Provide the (X, Y) coordinate of the cell's center where the given text is located.  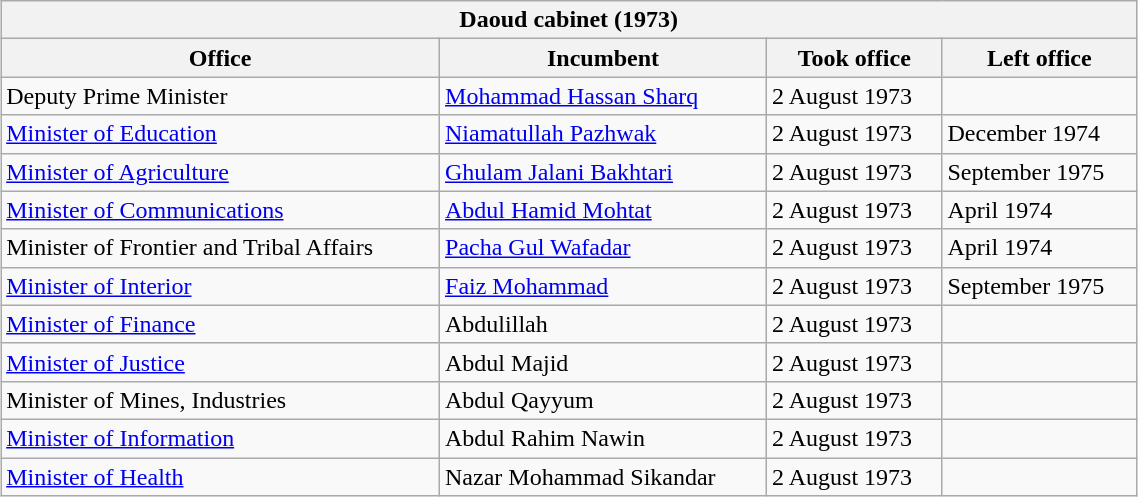
December 1974 (1040, 134)
Minister of Mines, Industries (220, 400)
Mohammad Hassan Sharq (604, 96)
Abdul Hamid Mohtat (604, 210)
Ghulam Jalani Bakhtari (604, 172)
Abdul Majid (604, 362)
Minister of Communications (220, 210)
Minister of Information (220, 438)
Minister of Finance (220, 324)
Abdul Qayyum (604, 400)
Minister of Education (220, 134)
Minister of Agriculture (220, 172)
Minister of Interior (220, 286)
Minister of Justice (220, 362)
Minister of Health (220, 477)
Left office (1040, 58)
Took office (854, 58)
Faiz Mohammad (604, 286)
Pacha Gul Wafadar (604, 248)
Niamatullah Pazhwak (604, 134)
Abdulillah (604, 324)
Nazar Mohammad Sikandar (604, 477)
Office (220, 58)
Daoud cabinet (1973) (569, 20)
Incumbent (604, 58)
Deputy Prime Minister (220, 96)
Minister of Frontier and Tribal Affairs (220, 248)
Abdul Rahim Nawin (604, 438)
